Pinpoint the cell where the given text exists, returning its (x, y) midpoint coordinate. 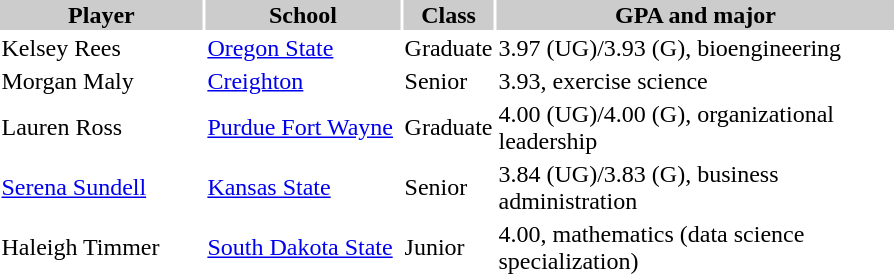
Player (102, 15)
4.00 (UG)/4.00 (G), organizational leadership (696, 128)
3.97 (UG)/3.93 (G), bioengineering (696, 48)
Class (448, 15)
3.84 (UG)/3.83 (G), business administration (696, 188)
Purdue Fort Wayne (303, 128)
3.93, exercise science (696, 81)
GPA and major (696, 15)
Oregon State (303, 48)
School (303, 15)
Kansas State (303, 188)
Lauren Ross (102, 128)
Serena Sundell (102, 188)
Kelsey Rees (102, 48)
Morgan Maly (102, 81)
Creighton (303, 81)
